Search for the cell housing the specified text and yield its [X, Y] center coordinate. 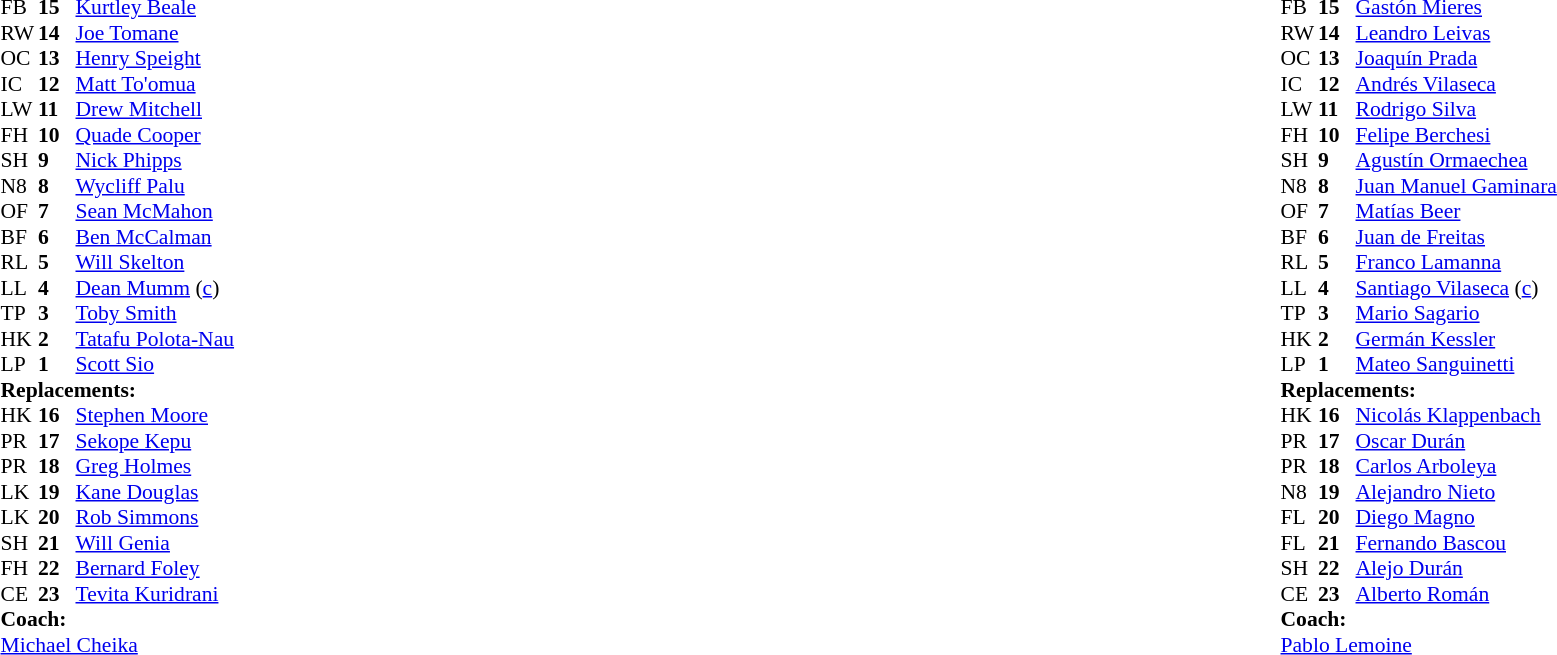
Matías Beer [1456, 211]
Dean Mumm (c) [156, 288]
Drew Mitchell [156, 109]
Germán Kessler [1456, 339]
Bernard Foley [156, 569]
Oscar Durán [1456, 441]
Juan de Freitas [1456, 237]
Agustín Ormaechea [1456, 161]
Toby Smith [156, 313]
Greg Holmes [156, 467]
Alejo Durán [1456, 569]
Quade Cooper [156, 135]
Alejandro Nieto [1456, 492]
Rodrigo Silva [1456, 109]
Wycliff Palu [156, 186]
Ben McCalman [156, 237]
Rob Simmons [156, 517]
Tatafu Polota-Nau [156, 339]
Will Genia [156, 543]
Alberto Román [1456, 594]
Leandro Leivas [1456, 33]
Juan Manuel Gaminara [1456, 186]
Scott Sio [156, 365]
Sekope Kepu [156, 441]
Nicolás Klappenbach [1456, 415]
Fernando Bascou [1456, 543]
Matt To'omua [156, 84]
Nick Phipps [156, 161]
Mateo Sanguinetti [1456, 365]
Andrés Vilaseca [1456, 84]
Franco Lamanna [1456, 263]
Diego Magno [1456, 517]
Joe Tomane [156, 33]
Stephen Moore [156, 415]
Tevita Kuridrani [156, 594]
Felipe Berchesi [1456, 135]
Kane Douglas [156, 492]
Carlos Arboleya [1456, 467]
Santiago Vilaseca (c) [1456, 288]
Henry Speight [156, 59]
Joaquín Prada [1456, 59]
Mario Sagario [1456, 313]
Sean McMahon [156, 211]
Will Skelton [156, 263]
